Search for the cell housing the specified text and yield its (X, Y) center coordinate. 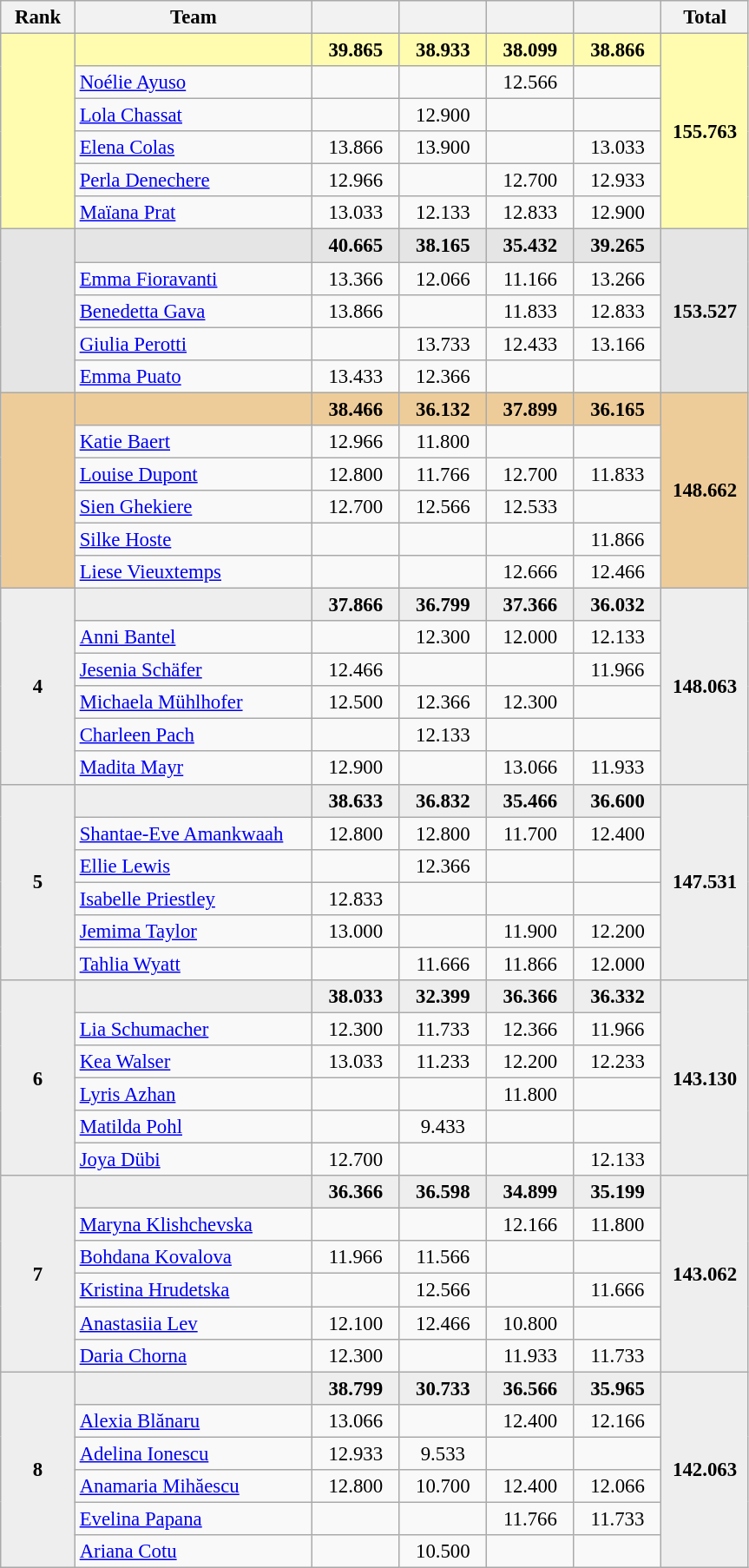
Liese Vieuxtemps (193, 572)
Elena Colas (193, 148)
Emma Fioravanti (193, 279)
Evelina Papana (193, 1519)
11.700 (531, 833)
Perla Denechere (193, 181)
Madita Mayr (193, 768)
12.666 (531, 572)
Daria Chorna (193, 1355)
Bohdana Kovalova (193, 1258)
13.266 (618, 279)
12.433 (531, 344)
38.866 (618, 50)
12.233 (618, 1062)
13.733 (443, 344)
30.733 (443, 1388)
38.799 (356, 1388)
39.865 (356, 50)
11.233 (443, 1062)
32.399 (443, 997)
38.466 (356, 409)
35.466 (531, 800)
Silke Hoste (193, 539)
35.432 (531, 246)
Jemima Taylor (193, 932)
143.062 (705, 1274)
34.899 (531, 1192)
148.063 (705, 687)
40.665 (356, 246)
10.500 (443, 1552)
Charleen Pach (193, 735)
35.199 (618, 1192)
36.566 (531, 1388)
143.130 (705, 1078)
Tahlia Wyatt (193, 964)
155.763 (705, 132)
10.800 (531, 1323)
Anastasiia Lev (193, 1323)
Emma Puato (193, 376)
36.332 (618, 997)
Total (705, 17)
Shantae-Eve Amankwaah (193, 833)
Louise Dupont (193, 474)
142.063 (705, 1470)
Anni Bantel (193, 637)
13.900 (443, 148)
12.533 (531, 507)
37.366 (531, 605)
37.866 (356, 605)
36.598 (443, 1192)
11.566 (443, 1258)
37.899 (531, 409)
12.100 (356, 1323)
Isabelle Priestley (193, 899)
10.700 (443, 1486)
Rank (38, 17)
Maryna Klishchevska (193, 1225)
13.433 (356, 376)
13.166 (618, 344)
Matilda Pohl (193, 1127)
Maïana Prat (193, 213)
13.366 (356, 279)
36.032 (618, 605)
Adelina Ionescu (193, 1453)
36.600 (618, 800)
38.933 (443, 50)
39.265 (618, 246)
38.633 (356, 800)
Sien Ghekiere (193, 507)
Michaela Mühlhofer (193, 702)
8 (38, 1470)
147.531 (705, 882)
35.965 (618, 1388)
Katie Baert (193, 442)
38.165 (443, 246)
11.900 (531, 932)
Benedetta Gava (193, 311)
Jesenia Schäfer (193, 670)
Kristina Hrudetska (193, 1290)
7 (38, 1274)
Ellie Lewis (193, 866)
Joya Dübi (193, 1160)
36.132 (443, 409)
9.433 (443, 1127)
5 (38, 882)
Kea Walser (193, 1062)
13.000 (356, 932)
9.533 (443, 1453)
4 (38, 687)
38.033 (356, 997)
Team (193, 17)
36.832 (443, 800)
Lyris Azhan (193, 1095)
38.099 (531, 50)
11.166 (531, 279)
Anamaria Mihăescu (193, 1486)
153.527 (705, 311)
6 (38, 1078)
36.165 (618, 409)
36.799 (443, 605)
Giulia Perotti (193, 344)
Lia Schumacher (193, 1029)
Noélie Ayuso (193, 82)
12.500 (356, 702)
Alexia Blănaru (193, 1420)
Ariana Cotu (193, 1552)
Lola Chassat (193, 115)
148.662 (705, 491)
